Scan for the cell matching the given text and deliver its (X, Y) coordinate at center. 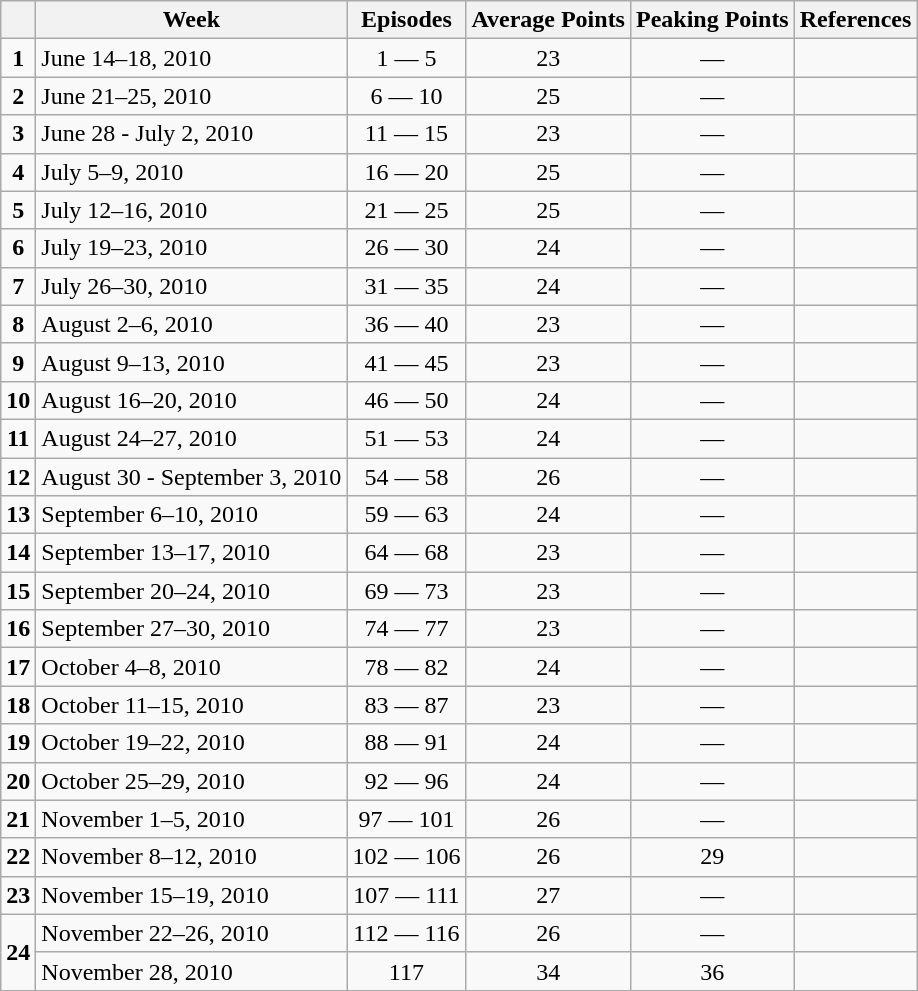
September 6–10, 2010 (192, 515)
September 13–17, 2010 (192, 553)
97 — 101 (406, 819)
117 (406, 971)
59 — 63 (406, 515)
October 25–29, 2010 (192, 781)
November 15–19, 2010 (192, 895)
October 11–15, 2010 (192, 705)
October 19–22, 2010 (192, 743)
September 20–24, 2010 (192, 591)
July 12–16, 2010 (192, 210)
51 — 53 (406, 438)
July 5–9, 2010 (192, 172)
July 19–23, 2010 (192, 248)
Average Points (548, 20)
22 (18, 857)
46 — 50 (406, 400)
36 (712, 971)
6 (18, 248)
17 (18, 667)
Week (192, 20)
August 9–13, 2010 (192, 362)
83 — 87 (406, 705)
20 (18, 781)
8 (18, 324)
21 — 25 (406, 210)
10 (18, 400)
54 — 58 (406, 477)
34 (548, 971)
October 4–8, 2010 (192, 667)
69 — 73 (406, 591)
29 (712, 857)
15 (18, 591)
12 (18, 477)
August 2–6, 2010 (192, 324)
2 (18, 96)
18 (18, 705)
31 — 35 (406, 286)
21 (18, 819)
19 (18, 743)
14 (18, 553)
92 — 96 (406, 781)
November 8–12, 2010 (192, 857)
6 — 10 (406, 96)
16 — 20 (406, 172)
August 24–27, 2010 (192, 438)
41 — 45 (406, 362)
78 — 82 (406, 667)
9 (18, 362)
7 (18, 286)
11 (18, 438)
26 — 30 (406, 248)
1 — 5 (406, 58)
November 28, 2010 (192, 971)
3 (18, 134)
11 — 15 (406, 134)
36 — 40 (406, 324)
88 — 91 (406, 743)
13 (18, 515)
Peaking Points (712, 20)
102 — 106 (406, 857)
107 — 111 (406, 895)
4 (18, 172)
74 — 77 (406, 629)
November 22–26, 2010 (192, 933)
June 28 - July 2, 2010 (192, 134)
August 16–20, 2010 (192, 400)
July 26–30, 2010 (192, 286)
September 27–30, 2010 (192, 629)
5 (18, 210)
Episodes (406, 20)
1 (18, 58)
16 (18, 629)
References (856, 20)
112 — 116 (406, 933)
June 14–18, 2010 (192, 58)
August 30 - September 3, 2010 (192, 477)
November 1–5, 2010 (192, 819)
64 — 68 (406, 553)
27 (548, 895)
June 21–25, 2010 (192, 96)
